Extract the (x, y) coordinate from the center of the cell holding the provided text.  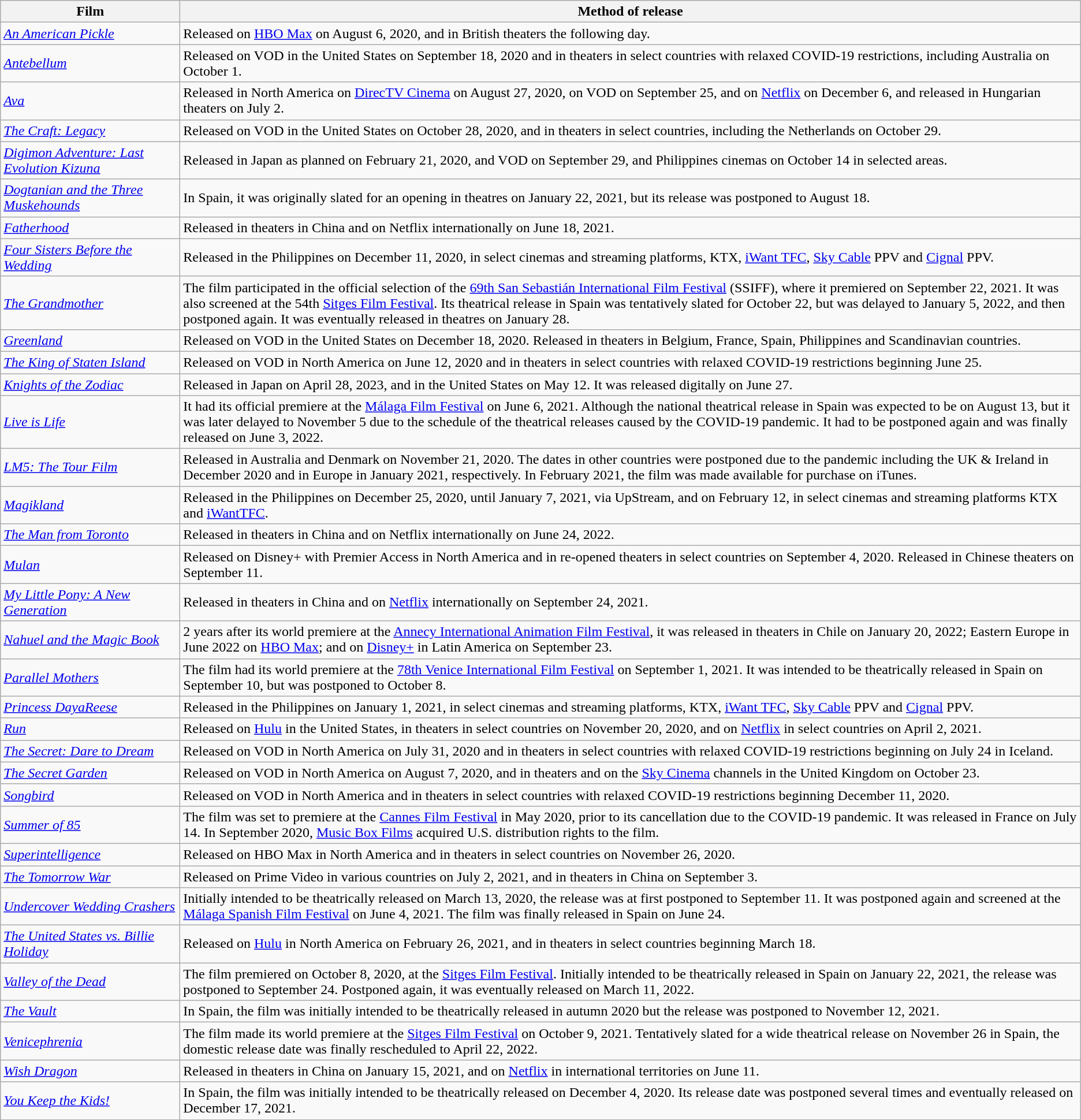
Released on Hulu in North America on February 26, 2021, and in theaters in select countries beginning March 18. (631, 944)
Nahuel and the Magic Book (90, 640)
The Secret: Dare to Dream (90, 751)
Released in theaters in China and on Netflix internationally on June 18, 2021. (631, 228)
Released on Hulu in the United States, in theaters in select countries on November 20, 2020, and on Netflix in select countries on April 2, 2021. (631, 729)
Undercover Wedding Crashers (90, 907)
Wish Dragon (90, 1071)
In Spain, the film was initially intended to be theatrically released in autumn 2020 but the release was postponed to November 12, 2021. (631, 1011)
Magikland (90, 505)
Princess DayaReese (90, 707)
Released on VOD in the United States on October 28, 2020, and in theaters in select countries, including the Netherlands on October 29. (631, 131)
Live is Life (90, 422)
Superintelligence (90, 854)
Ava (90, 101)
Venicephrenia (90, 1041)
Valley of the Dead (90, 982)
Method of release (631, 12)
Released in the Philippines on December 11, 2020, in select cinemas and streaming platforms, KTX, iWant TFC, Sky Cable PPV and Cignal PPV. (631, 258)
Greenland (90, 340)
The United States vs. Billie Holiday (90, 944)
Knights of the Zodiac (90, 384)
The Tomorrow War (90, 876)
Released in theaters in China and on Netflix internationally on September 24, 2021. (631, 602)
Antebellum (90, 64)
Parallel Mothers (90, 677)
Mulan (90, 565)
LM5: The Tour Film (90, 468)
The Vault (90, 1011)
Songbird (90, 795)
Released on Prime Video in various countries on July 2, 2021, and in theaters in China on September 3. (631, 876)
Released in Japan as planned on February 21, 2020, and VOD on September 29, and Philippines cinemas on October 14 in selected areas. (631, 161)
Released in theaters in China and on Netflix internationally on June 24, 2022. (631, 535)
The Grandmother (90, 303)
Released in Japan on April 28, 2023, and in the United States on May 12. It was released digitally on June 27. (631, 384)
Film (90, 12)
Released on VOD in the United States on December 18, 2020. Released in theaters in Belgium, France, Spain, Philippines and Scandinavian countries. (631, 340)
Released on VOD in North America on June 12, 2020 and in theaters in select countries with relaxed COVID-19 restrictions beginning June 25. (631, 362)
Fatherhood (90, 228)
Released on VOD in North America and in theaters in select countries with relaxed COVID-19 restrictions beginning December 11, 2020. (631, 795)
The King of Staten Island (90, 362)
You Keep the Kids! (90, 1101)
Digimon Adventure: Last Evolution Kizuna (90, 161)
The Man from Toronto (90, 535)
Released in theaters in China on January 15, 2021, and on Netflix in international territories on June 11. (631, 1071)
Released on HBO Max on August 6, 2020, and in British theaters the following day. (631, 34)
In Spain, it was originally slated for an opening in theatres on January 22, 2021, but its release was postponed to August 18. (631, 198)
Dogtanian and the Three Muskehounds (90, 198)
Run (90, 729)
Summer of 85 (90, 825)
An American Pickle (90, 34)
Four Sisters Before the Wedding (90, 258)
The Secret Garden (90, 773)
My Little Pony: A New Generation (90, 602)
Released on HBO Max in North America and in theaters in select countries on November 26, 2020. (631, 854)
Released on VOD in North America on August 7, 2020, and in theaters and on the Sky Cinema channels in the United Kingdom on October 23. (631, 773)
Released in the Philippines on January 1, 2021, in select cinemas and streaming platforms, KTX, iWant TFC, Sky Cable PPV and Cignal PPV. (631, 707)
The Craft: Legacy (90, 131)
